Locate the cell with the specified text and output its (x, y) center coordinate. 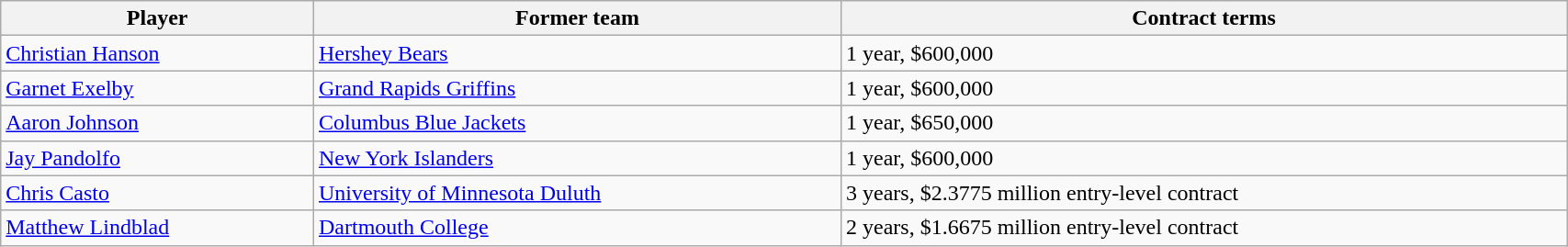
Matthew Lindblad (158, 228)
Christian Hanson (158, 53)
Aaron Johnson (158, 123)
Grand Rapids Griffins (578, 88)
Contract terms (1203, 18)
Player (158, 18)
Dartmouth College (578, 228)
University of Minnesota Duluth (578, 193)
1 year, $650,000 (1203, 123)
Hershey Bears (578, 53)
Garnet Exelby (158, 88)
3 years, $2.3775 million entry-level contract (1203, 193)
Columbus Blue Jackets (578, 123)
Former team (578, 18)
New York Islanders (578, 158)
Jay Pandolfo (158, 158)
2 years, $1.6675 million entry-level contract (1203, 228)
Chris Casto (158, 193)
